Identify which cell holds the provided text, then report its [x, y] central coordinate. 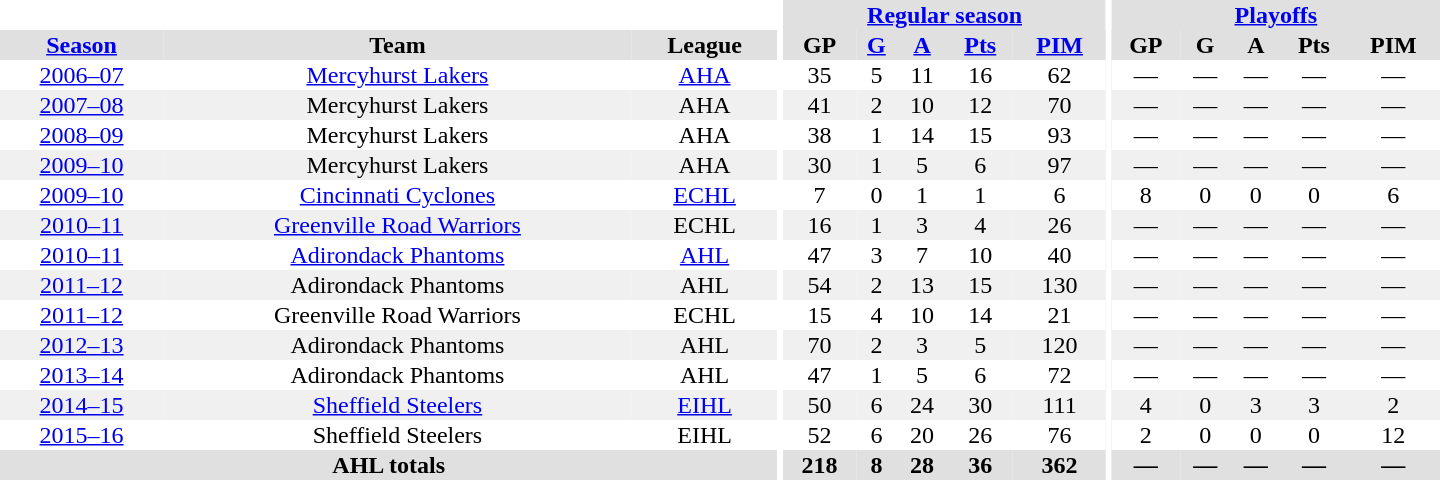
76 [1060, 435]
20 [922, 435]
League [705, 45]
13 [922, 285]
52 [820, 435]
Cincinnati Cyclones [398, 195]
Playoffs [1276, 15]
28 [922, 465]
40 [1060, 255]
38 [820, 135]
62 [1060, 75]
35 [820, 75]
41 [820, 105]
50 [820, 405]
120 [1060, 345]
2008–09 [82, 135]
Team [398, 45]
24 [922, 405]
Regular season [944, 15]
54 [820, 285]
2013–14 [82, 375]
362 [1060, 465]
93 [1060, 135]
2015–16 [82, 435]
2007–08 [82, 105]
Season [82, 45]
97 [1060, 165]
2006–07 [82, 75]
AHL totals [388, 465]
11 [922, 75]
218 [820, 465]
130 [1060, 285]
36 [980, 465]
2012–13 [82, 345]
72 [1060, 375]
21 [1060, 315]
2014–15 [82, 405]
111 [1060, 405]
